Locate the cell with the specified text and output its (X, Y) center coordinate. 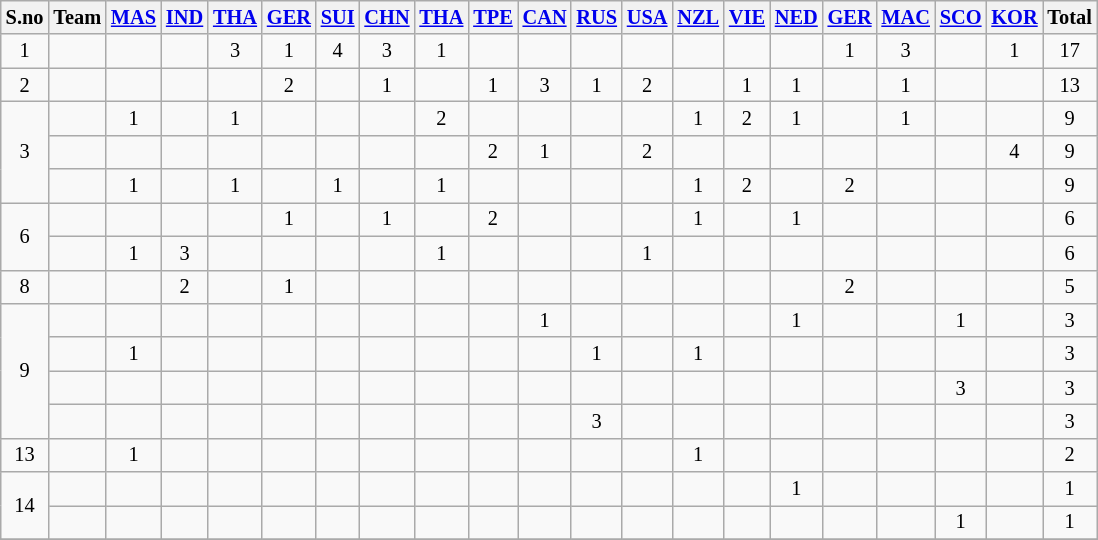
17 (1070, 51)
SCO (961, 17)
TPE (492, 17)
NZL (698, 17)
5 (1070, 287)
KOR (1014, 17)
IND (184, 17)
SUI (338, 17)
CHN (386, 17)
CAN (545, 17)
Team (77, 17)
RUS (596, 17)
NED (796, 17)
S.no (25, 17)
8 (25, 287)
VIE (747, 17)
Total (1070, 17)
MAC (905, 17)
MAS (134, 17)
14 (25, 506)
USA (647, 17)
